Locate the cell with the specified text and output its [X, Y] center coordinate. 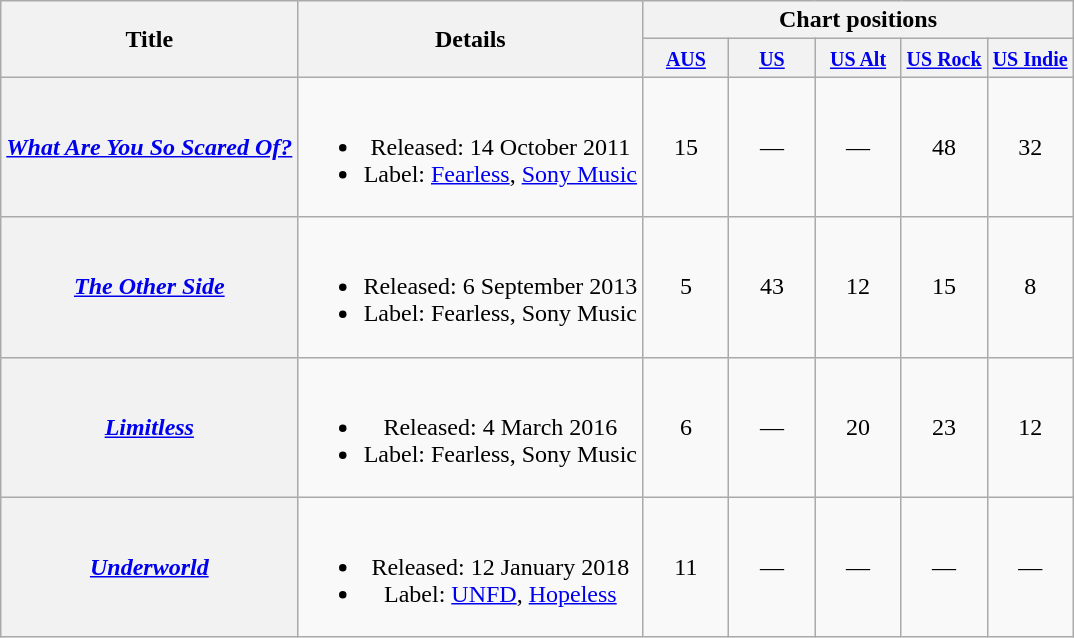
US Rock [944, 58]
US Alt [858, 58]
Released: 14 October 2011Label: Fearless, Sony Music [470, 147]
The Other Side [150, 287]
US [772, 58]
6 [686, 427]
Released: 12 January 2018Label: UNFD, Hopeless [470, 567]
11 [686, 567]
20 [858, 427]
Released: 4 March 2016Label: Fearless, Sony Music [470, 427]
8 [1030, 287]
What Are You So Scared Of? [150, 147]
Details [470, 39]
48 [944, 147]
Title [150, 39]
Underworld [150, 567]
Limitless [150, 427]
5 [686, 287]
23 [944, 427]
AUS [686, 58]
Chart positions [858, 20]
US Indie [1030, 58]
Released: 6 September 2013Label: Fearless, Sony Music [470, 287]
43 [772, 287]
32 [1030, 147]
